Return (x, y) of the center of cell containing provided text 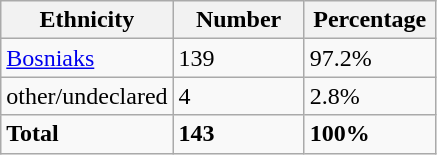
Percentage (370, 20)
other/undeclared (87, 96)
Ethnicity (87, 20)
139 (238, 58)
Total (87, 134)
Number (238, 20)
100% (370, 134)
4 (238, 96)
2.8% (370, 96)
Bosniaks (87, 58)
97.2% (370, 58)
143 (238, 134)
